Detect which cell encompasses the target text, then output its (X, Y) center coordinate. 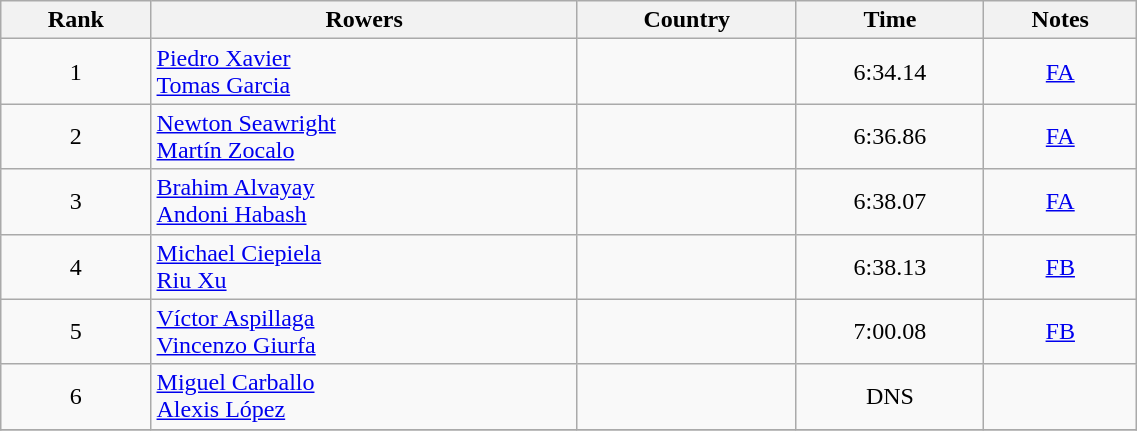
6:38.07 (890, 202)
3 (76, 202)
Country (686, 20)
6:38.13 (890, 266)
Rowers (364, 20)
2 (76, 136)
DNS (890, 396)
Piedro XavierTomas Garcia (364, 72)
Michael CiepielaRiu Xu (364, 266)
7:00.08 (890, 332)
1 (76, 72)
Newton SeawrightMartín Zocalo (364, 136)
4 (76, 266)
Rank (76, 20)
Víctor AspillagaVincenzo Giurfa (364, 332)
Brahim AlvayayAndoni Habash (364, 202)
6 (76, 396)
6:34.14 (890, 72)
5 (76, 332)
Miguel CarballoAlexis López (364, 396)
Time (890, 20)
Notes (1060, 20)
6:36.86 (890, 136)
